Extract the (x, y) coordinate from the center of the cell holding the provided text.  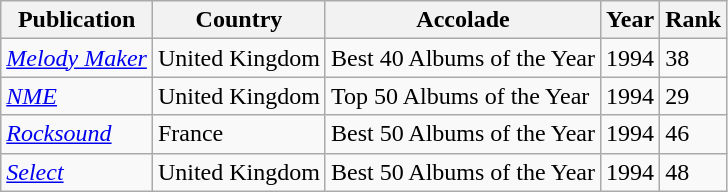
Year (630, 20)
Select (77, 172)
46 (694, 134)
France (238, 134)
38 (694, 58)
NME (77, 96)
Melody Maker (77, 58)
Rank (694, 20)
48 (694, 172)
29 (694, 96)
Country (238, 20)
Publication (77, 20)
Best 40 Albums of the Year (462, 58)
Top 50 Albums of the Year (462, 96)
Rocksound (77, 134)
Accolade (462, 20)
